Find where the given text appears and provide that cell's center as (X, Y) coordinate. 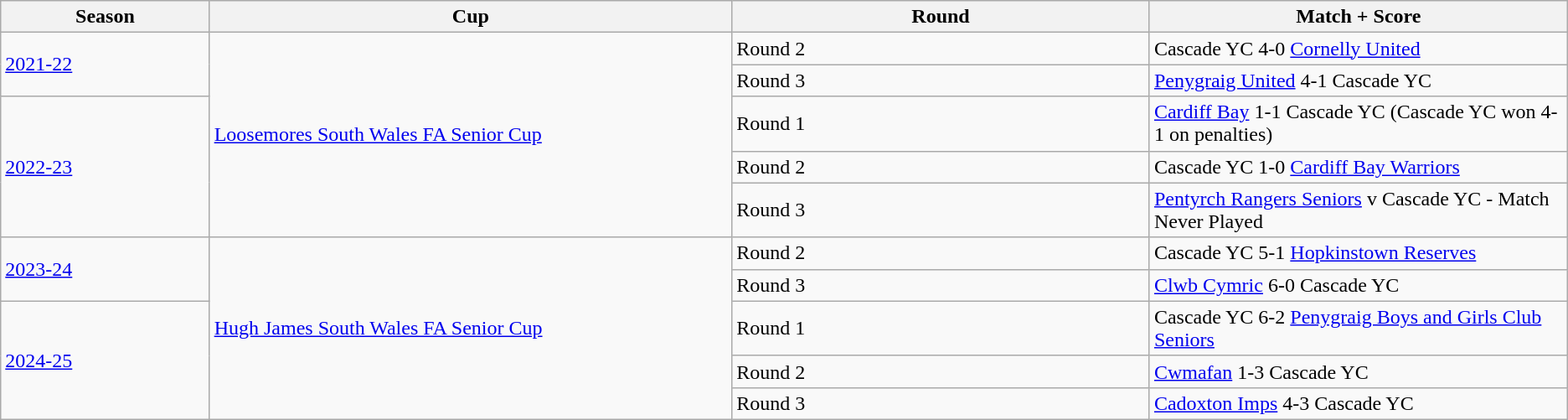
2024-25 (106, 360)
Cascade YC 5-1 Hopkinstown Reserves (1359, 253)
Match + Score (1359, 17)
2022-23 (106, 167)
Cascade YC 6-2 Penygraig Boys and Girls Club Seniors (1359, 329)
Cascade YC 1-0 Cardiff Bay Warriors (1359, 167)
Cadoxton Imps 4-3 Cascade YC (1359, 403)
Season (106, 17)
2023-24 (106, 269)
Cup (471, 17)
Pentyrch Rangers Seniors v Cascade YC - Match Never Played (1359, 210)
Penygraig United 4-1 Cascade YC (1359, 80)
Cardiff Bay 1-1 Cascade YC (Cascade YC won 4-1 on penalties) (1359, 124)
Loosemores South Wales FA Senior Cup (471, 135)
2021-22 (106, 65)
Clwb Cymric 6-0 Cascade YC (1359, 285)
Hugh James South Wales FA Senior Cup (471, 329)
Round (941, 17)
Cascade YC 4-0 Cornelly United (1359, 49)
Cwmafan 1-3 Cascade YC (1359, 371)
